Pinpoint the cell where the given text exists, returning its (x, y) midpoint coordinate. 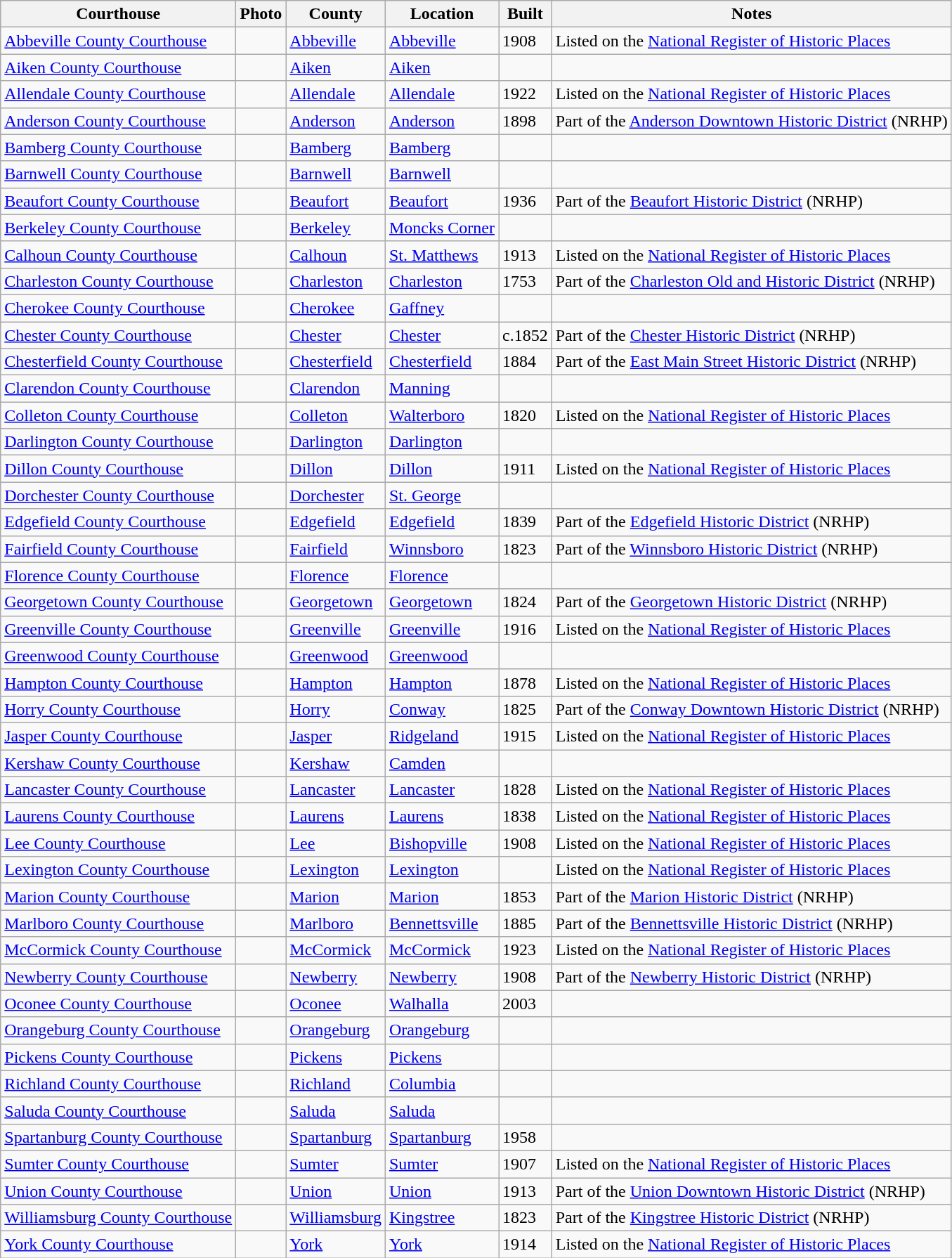
Edgefield County Courthouse (118, 522)
St. George (441, 495)
Location (441, 14)
Sumter County Courthouse (118, 1164)
Fairfield (336, 549)
Berkeley County Courthouse (118, 228)
Part of the Kingstree Historic District (NRHP) (752, 1218)
York County Courthouse (118, 1245)
Colleton (336, 415)
Oconee (336, 1004)
Abbeville County Courthouse (118, 41)
1824 (526, 602)
Kingstree (441, 1218)
Barnwell County Courthouse (118, 174)
Lancaster County Courthouse (118, 790)
Clarendon County Courthouse (118, 389)
Hampton County Courthouse (118, 682)
Part of the Bennettsville Historic District (NRHP) (752, 923)
Calhoun County Courthouse (118, 254)
1914 (526, 1245)
Part of the Beaufort Historic District (NRHP) (752, 201)
Lexington County Courthouse (118, 870)
St. Matthews (441, 254)
Part of the Edgefield Historic District (NRHP) (752, 522)
Dorchester (336, 495)
1936 (526, 201)
Courthouse (118, 14)
Part of the Marion Historic District (NRHP) (752, 897)
Georgetown County Courthouse (118, 602)
Jasper (336, 736)
1916 (526, 629)
Winnsboro (441, 549)
Pickens County Courthouse (118, 1057)
Part of the Georgetown Historic District (NRHP) (752, 602)
Manning (441, 389)
Ridgeland (441, 736)
1825 (526, 709)
Charleston County Courthouse (118, 281)
Cherokee County Courthouse (118, 308)
Camden (441, 763)
1885 (526, 923)
2003 (526, 1004)
Conway (441, 709)
Beaufort County Courthouse (118, 201)
Part of the Union Downtown Historic District (NRHP) (752, 1191)
Gaffney (441, 308)
Bennettsville (441, 923)
1828 (526, 790)
Williamsburg (336, 1218)
Moncks Corner (441, 228)
Anderson County Courthouse (118, 121)
Walterboro (441, 415)
1753 (526, 281)
Spartanburg County Courthouse (118, 1137)
1958 (526, 1137)
Clarendon (336, 389)
Columbia (441, 1084)
Kershaw County Courthouse (118, 763)
1922 (526, 94)
Richland (336, 1084)
1838 (526, 817)
1907 (526, 1164)
Colleton County Courthouse (118, 415)
Dillon County Courthouse (118, 469)
Photo (261, 14)
County (336, 14)
Calhoun (336, 254)
Florence County Courthouse (118, 576)
1915 (526, 736)
Lee County Courthouse (118, 843)
Walhalla (441, 1004)
Cherokee (336, 308)
Marlboro (336, 923)
Part of the Newberry Historic District (NRHP) (752, 977)
Notes (752, 14)
Chester County Courthouse (118, 335)
c.1852 (526, 335)
Jasper County Courthouse (118, 736)
Allendale County Courthouse (118, 94)
1820 (526, 415)
McCormick County Courthouse (118, 950)
Bamberg County Courthouse (118, 148)
Berkeley (336, 228)
1884 (526, 362)
1923 (526, 950)
Orangeburg County Courthouse (118, 1030)
Greenville County Courthouse (118, 629)
Richland County Courthouse (118, 1084)
Saluda County Courthouse (118, 1110)
1878 (526, 682)
Part of the East Main Street Historic District (NRHP) (752, 362)
Greenwood County Courthouse (118, 656)
Lee (336, 843)
Darlington County Courthouse (118, 442)
Horry (336, 709)
Laurens County Courthouse (118, 817)
1911 (526, 469)
1853 (526, 897)
Bishopville (441, 843)
Dorchester County Courthouse (118, 495)
Aiken County Courthouse (118, 67)
Marlboro County Courthouse (118, 923)
Williamsburg County Courthouse (118, 1218)
Part of the Winnsboro Historic District (NRHP) (752, 549)
1839 (526, 522)
1898 (526, 121)
Marion County Courthouse (118, 897)
Kershaw (336, 763)
Part of the Charleston Old and Historic District (NRHP) (752, 281)
Fairfield County Courthouse (118, 549)
Horry County Courthouse (118, 709)
Part of the Conway Downtown Historic District (NRHP) (752, 709)
Union County Courthouse (118, 1191)
Part of the Chester Historic District (NRHP) (752, 335)
Newberry County Courthouse (118, 977)
Oconee County Courthouse (118, 1004)
Built (526, 14)
Part of the Anderson Downtown Historic District (NRHP) (752, 121)
Chesterfield County Courthouse (118, 362)
